Pinpoint the cell where the given text exists, returning its [x, y] midpoint coordinate. 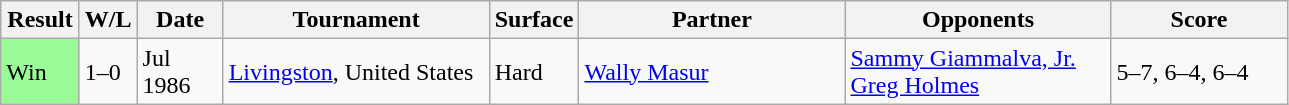
Date [180, 20]
Win [40, 72]
Jul 1986 [180, 72]
Livingston, United States [356, 72]
Wally Masur [712, 72]
W/L [108, 20]
1–0 [108, 72]
Sammy Giammalva, Jr. Greg Holmes [978, 72]
Surface [534, 20]
Hard [534, 72]
Score [1199, 20]
Partner [712, 20]
Result [40, 20]
5–7, 6–4, 6–4 [1199, 72]
Opponents [978, 20]
Tournament [356, 20]
